From the cell containing the given text, extract its center point as (x, y) coordinate. 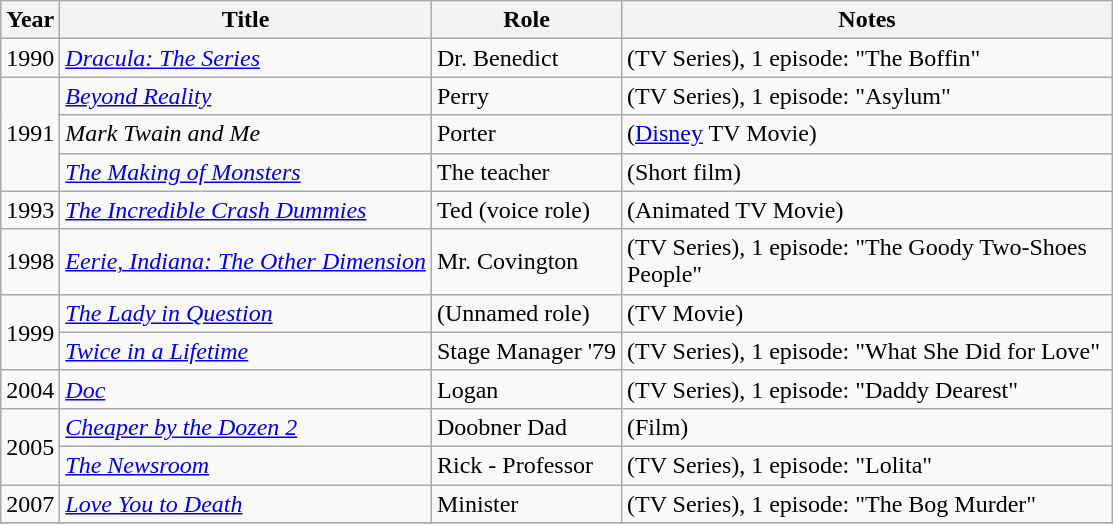
Beyond Reality (246, 96)
(TV Series), 1 episode: "Lolita" (866, 465)
Cheaper by the Dozen 2 (246, 427)
Minister (526, 503)
Love You to Death (246, 503)
The Incredible Crash Dummies (246, 210)
2004 (30, 389)
(TV Series), 1 episode: "The Goody Two-Shoes People" (866, 262)
The Newsroom (246, 465)
1990 (30, 58)
(TV Series), 1 episode: "The Boffin" (866, 58)
(Short film) (866, 172)
(TV Movie) (866, 313)
1993 (30, 210)
The teacher (526, 172)
Twice in a Lifetime (246, 351)
Title (246, 20)
(TV Series), 1 episode: "What She Did for Love" (866, 351)
Role (526, 20)
Doc (246, 389)
The Making of Monsters (246, 172)
Eerie, Indiana: The Other Dimension (246, 262)
1999 (30, 332)
Ted (voice role) (526, 210)
Mr. Covington (526, 262)
The Lady in Question (246, 313)
(Film) (866, 427)
(Unnamed role) (526, 313)
Notes (866, 20)
(TV Series), 1 episode: "Daddy Dearest" (866, 389)
2005 (30, 446)
Dracula: The Series (246, 58)
Logan (526, 389)
(TV Series), 1 episode: "Asylum" (866, 96)
Dr. Benedict (526, 58)
1991 (30, 134)
1998 (30, 262)
(Disney TV Movie) (866, 134)
(Animated TV Movie) (866, 210)
Perry (526, 96)
2007 (30, 503)
Year (30, 20)
Stage Manager '79 (526, 351)
Rick - Professor (526, 465)
Porter (526, 134)
Doobner Dad (526, 427)
(TV Series), 1 episode: "The Bog Murder" (866, 503)
Mark Twain and Me (246, 134)
